Search for the cell housing the specified text and yield its [x, y] center coordinate. 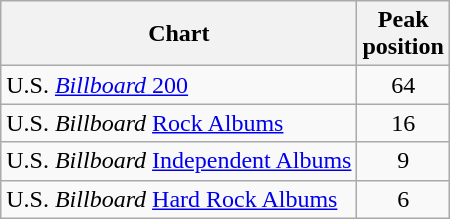
16 [403, 123]
U.S. Billboard Hard Rock Albums [179, 199]
Peakposition [403, 34]
9 [403, 161]
U.S. Billboard 200 [179, 85]
U.S. Billboard Rock Albums [179, 123]
64 [403, 85]
6 [403, 199]
U.S. Billboard Independent Albums [179, 161]
Chart [179, 34]
